From the cell containing the given text, extract its center point as (x, y) coordinate. 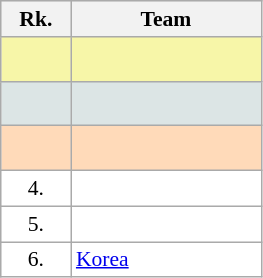
5. (36, 224)
6. (36, 260)
4. (36, 189)
Team (166, 19)
Korea (166, 260)
Rk. (36, 19)
